Locate the cell with the specified text and output its (X, Y) center coordinate. 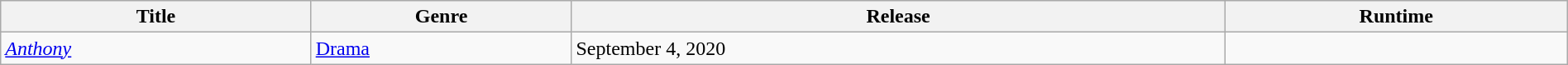
Drama (442, 48)
Genre (442, 17)
Runtime (1396, 17)
Title (155, 17)
Release (898, 17)
Anthony (155, 48)
September 4, 2020 (898, 48)
